Capture the cell that displays the provided text and extract its [x, y] central coordinate. 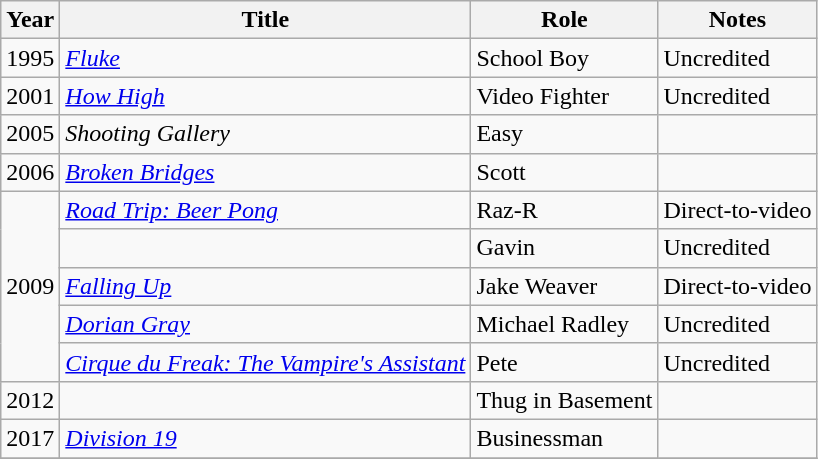
2005 [30, 134]
Cirque du Freak: The Vampire's Assistant [266, 362]
Raz-R [564, 210]
Road Trip: Beer Pong [266, 210]
Year [30, 20]
Dorian Gray [266, 324]
Division 19 [266, 438]
Michael Radley [564, 324]
1995 [30, 58]
Broken Bridges [266, 172]
2017 [30, 438]
Notes [738, 20]
Scott [564, 172]
Gavin [564, 248]
2009 [30, 286]
Falling Up [266, 286]
2001 [30, 96]
Businessman [564, 438]
Title [266, 20]
How High [266, 96]
School Boy [564, 58]
2012 [30, 400]
Jake Weaver [564, 286]
Role [564, 20]
Shooting Gallery [266, 134]
2006 [30, 172]
Pete [564, 362]
Video Fighter [564, 96]
Easy [564, 134]
Fluke [266, 58]
Thug in Basement [564, 400]
